Locate the cell with the specified text and output its (x, y) center coordinate. 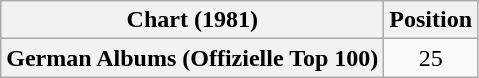
25 (431, 58)
Position (431, 20)
Chart (1981) (192, 20)
German Albums (Offizielle Top 100) (192, 58)
